Return [X, Y] of the center of cell containing provided text 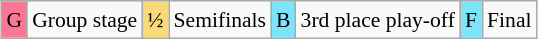
3rd place play-off [378, 20]
½ [155, 20]
Final [510, 20]
G [14, 20]
Group stage [84, 20]
B [284, 20]
F [471, 20]
Semifinals [220, 20]
